Pinpoint the cell where the given text exists, returning its (x, y) midpoint coordinate. 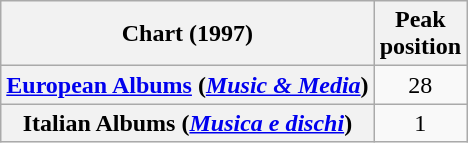
28 (420, 85)
1 (420, 123)
Italian Albums (Musica e dischi) (188, 123)
Chart (1997) (188, 34)
Peakposition (420, 34)
European Albums (Music & Media) (188, 85)
